Output the [X, Y] coordinate of the center of the cell containing the given text.  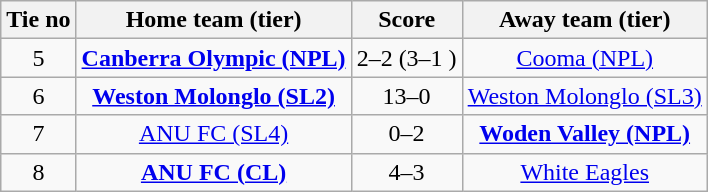
Weston Molonglo (SL3) [584, 96]
ANU FC (SL4) [214, 134]
2–2 (3–1 ) [406, 58]
ANU FC (CL) [214, 172]
White Eagles [584, 172]
Home team (tier) [214, 20]
7 [38, 134]
Woden Valley (NPL) [584, 134]
8 [38, 172]
Score [406, 20]
4–3 [406, 172]
5 [38, 58]
Canberra Olympic (NPL) [214, 58]
6 [38, 96]
0–2 [406, 134]
Away team (tier) [584, 20]
Tie no [38, 20]
Cooma (NPL) [584, 58]
13–0 [406, 96]
Weston Molonglo (SL2) [214, 96]
